Detect which cell encompasses the target text, then output its [x, y] center coordinate. 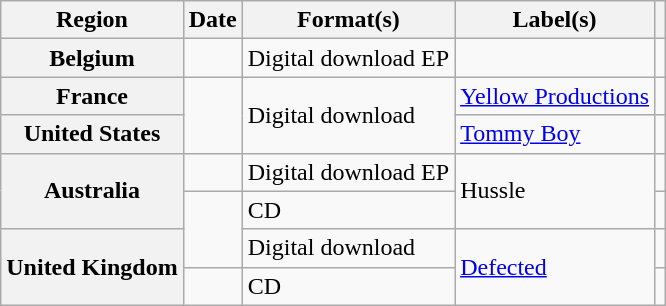
Hussle [555, 191]
United States [92, 134]
Defected [555, 267]
Date [212, 20]
United Kingdom [92, 267]
Label(s) [555, 20]
Australia [92, 191]
Format(s) [348, 20]
Belgium [92, 58]
France [92, 96]
Tommy Boy [555, 134]
Yellow Productions [555, 96]
Region [92, 20]
